Provide the (x, y) coordinate of the cell's center where the given text is located.  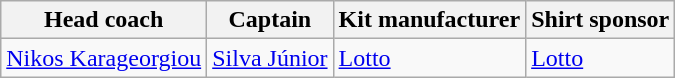
Nikos Karageorgiou (104, 58)
Head coach (104, 20)
Silva Júnior (270, 58)
Captain (270, 20)
Kit manufacturer (430, 20)
Shirt sponsor (600, 20)
